Identify which cell holds the provided text, then report its [X, Y] central coordinate. 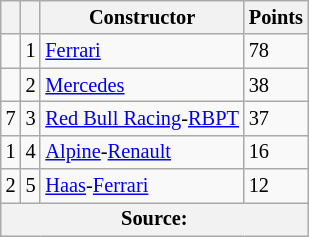
37 [276, 118]
Red Bull Racing-RBPT [142, 118]
Points [276, 17]
Constructor [142, 17]
78 [276, 51]
Source: [154, 219]
5 [31, 186]
Alpine-Renault [142, 152]
3 [31, 118]
Mercedes [142, 85]
Haas-Ferrari [142, 186]
4 [31, 152]
38 [276, 85]
7 [11, 118]
12 [276, 186]
Ferrari [142, 51]
16 [276, 152]
